Scan for the cell matching the given text and deliver its (X, Y) coordinate at center. 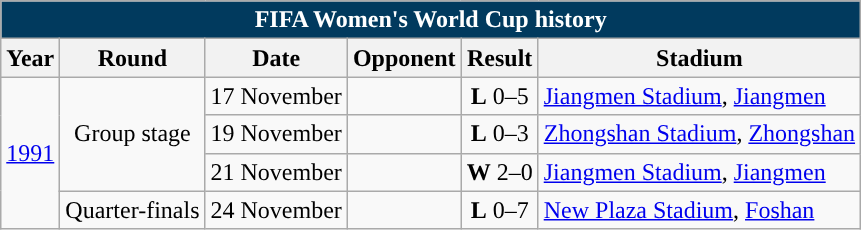
1991 (30, 153)
FIFA Women's World Cup history (431, 20)
Opponent (404, 58)
Quarter-finals (132, 210)
L 0–3 (500, 134)
W 2–0 (500, 172)
Year (30, 58)
Stadium (699, 58)
L 0–5 (500, 96)
Round (132, 58)
Group stage (132, 134)
21 November (276, 172)
L 0–7 (500, 210)
24 November (276, 210)
Result (500, 58)
17 November (276, 96)
New Plaza Stadium, Foshan (699, 210)
Date (276, 58)
19 November (276, 134)
Zhongshan Stadium, Zhongshan (699, 134)
